From the cell containing the given text, extract its center point as (X, Y) coordinate. 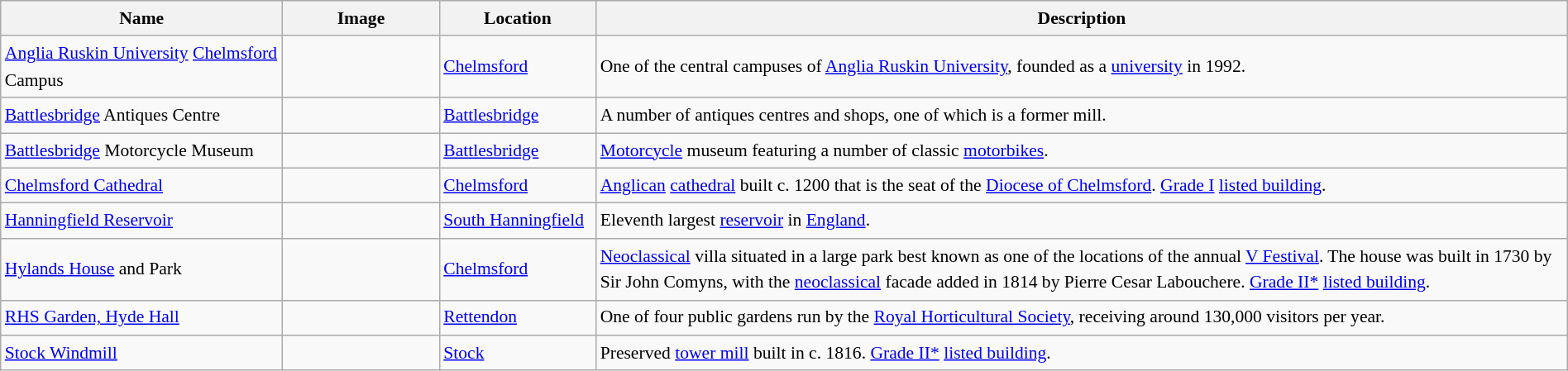
Rettendon (518, 319)
Anglia Ruskin University Chelmsford Campus (142, 68)
Motorcycle museum featuring a number of classic motorbikes. (1082, 150)
Description (1082, 18)
One of the central campuses of Anglia Ruskin University, founded as a university in 1992. (1082, 68)
Eleventh largest reservoir in England. (1082, 221)
Image (361, 18)
Preserved tower mill built in c. 1816. Grade II* listed building. (1082, 354)
Battlesbridge Motorcycle Museum (142, 150)
Name (142, 18)
Location (518, 18)
RHS Garden, Hyde Hall (142, 319)
Battlesbridge Antiques Centre (142, 116)
Chelmsford Cathedral (142, 187)
Hylands House and Park (142, 269)
One of four public gardens run by the Royal Horticultural Society, receiving around 130,000 visitors per year. (1082, 319)
Hanningfield Reservoir (142, 221)
Stock (518, 354)
South Hanningfield (518, 221)
Anglican cathedral built c. 1200 that is the seat of the Diocese of Chelmsford. Grade I listed building. (1082, 187)
A number of antiques centres and shops, one of which is a former mill. (1082, 116)
Stock Windmill (142, 354)
